Determine the [x, y] coordinate at the center of the cell enclosing the given text.  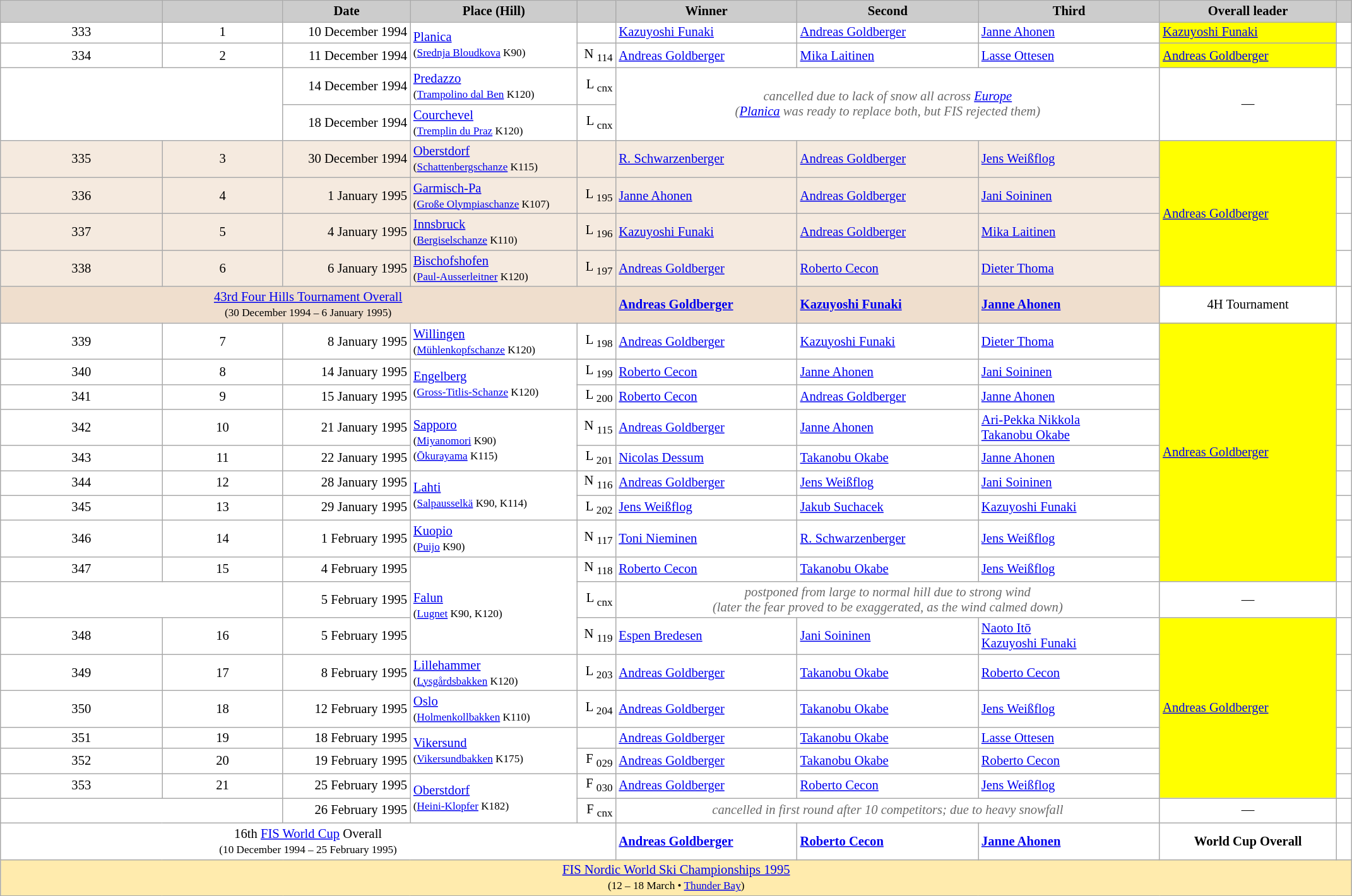
Predazzo(Trampolino dal Ben K120) [494, 86]
cancelled due to lack of snow all across Europe(Planica was ready to replace both, but FIS rejected them) [887, 104]
29 January 1995 [347, 507]
Oberstdorf(Heini-Klopfer K182) [494, 798]
22 January 1995 [347, 458]
N 114 [597, 56]
L 196 [597, 232]
352 [81, 761]
345 [81, 507]
16 [222, 636]
19 February 1995 [347, 761]
346 [81, 538]
28 January 1995 [347, 482]
15 January 1995 [347, 396]
3 [222, 159]
17 [222, 673]
7 [222, 341]
353 [81, 785]
14 January 1995 [347, 371]
Falun(Lugnet K90, K120) [494, 606]
339 [81, 341]
F 030 [597, 785]
Courchevel(Tremplin du Praz K120) [494, 122]
335 [81, 159]
L 195 [597, 196]
1 January 1995 [347, 196]
Winner [706, 11]
1 [222, 32]
337 [81, 232]
10 December 1994 [347, 32]
336 [81, 196]
Lillehammer(Lysgårdsbakken K120) [494, 673]
12 February 1995 [347, 709]
14 [222, 538]
Second [887, 11]
8 January 1995 [347, 341]
16th FIS World Cup Overall(10 December 1994 – 25 February 1995) [308, 841]
L 201 [597, 458]
18 [222, 709]
World Cup Overall [1248, 841]
N 118 [597, 569]
Kuopio(Puijo K90) [494, 538]
N 115 [597, 427]
Bischofshofen(Paul-Ausserleitner K120) [494, 268]
338 [81, 268]
19 [222, 738]
F cnx [597, 810]
334 [81, 56]
Date [347, 11]
Garmisch-Pa(Große Olympiaschanze K107) [494, 196]
4H Tournament [1248, 305]
341 [81, 396]
8 February 1995 [347, 673]
Ari-Pekka Nikkola Takanobu Okabe [1069, 427]
Oberstdorf(Schattenbergschanze K115) [494, 159]
N 117 [597, 538]
cancelled in first round after 10 competitors; due to heavy snowfall [887, 810]
9 [222, 396]
Place (Hill) [494, 11]
21 January 1995 [347, 427]
340 [81, 371]
18 December 1994 [347, 122]
F 029 [597, 761]
6 [222, 268]
L 203 [597, 673]
L 198 [597, 341]
12 [222, 482]
L 202 [597, 507]
15 [222, 569]
342 [81, 427]
344 [81, 482]
8 [222, 371]
25 February 1995 [347, 785]
11 [222, 458]
L 204 [597, 709]
Vikersund(Vikersundbakken K175) [494, 750]
Willingen(Mühlenkopfschanze K120) [494, 341]
347 [81, 569]
11 December 1994 [347, 56]
4 [222, 196]
Overall leader [1248, 11]
43rd Four Hills Tournament Overall(30 December 1994 – 6 January 1995) [308, 305]
Third [1069, 11]
351 [81, 738]
Engelberg(Gross-Titlis-Schanze K120) [494, 384]
18 February 1995 [347, 738]
L 200 [597, 396]
Toni Nieminen [706, 538]
Oslo(Holmenkollbakken K110) [494, 709]
4 January 1995 [347, 232]
2 [222, 56]
10 [222, 427]
21 [222, 785]
Lahti(Salpausselkä K90, K114) [494, 495]
Naoto Itō Kazuyoshi Funaki [1069, 636]
30 December 1994 [347, 159]
6 January 1995 [347, 268]
333 [81, 32]
Planica(Srednja Bloudkova K90) [494, 44]
Innsbruck(Bergiselschanze K110) [494, 232]
4 February 1995 [347, 569]
5 [222, 232]
348 [81, 636]
Jakub Suchacek [887, 507]
14 December 1994 [347, 86]
20 [222, 761]
343 [81, 458]
L 197 [597, 268]
349 [81, 673]
350 [81, 709]
postponed from large to normal hill due to strong wind(later the fear proved to be exaggerated, as the wind calmed down) [887, 599]
Sapporo(Miyanomori K90)(Ōkurayama K115) [494, 439]
N 116 [597, 482]
1 February 1995 [347, 538]
26 February 1995 [347, 810]
FIS Nordic World Ski Championships 1995 (12 – 18 March • Thunder Bay) [677, 878]
13 [222, 507]
N 119 [597, 636]
Nicolas Dessum [706, 458]
L 199 [597, 371]
Espen Bredesen [706, 636]
